Return [x, y] of the center of cell containing provided text 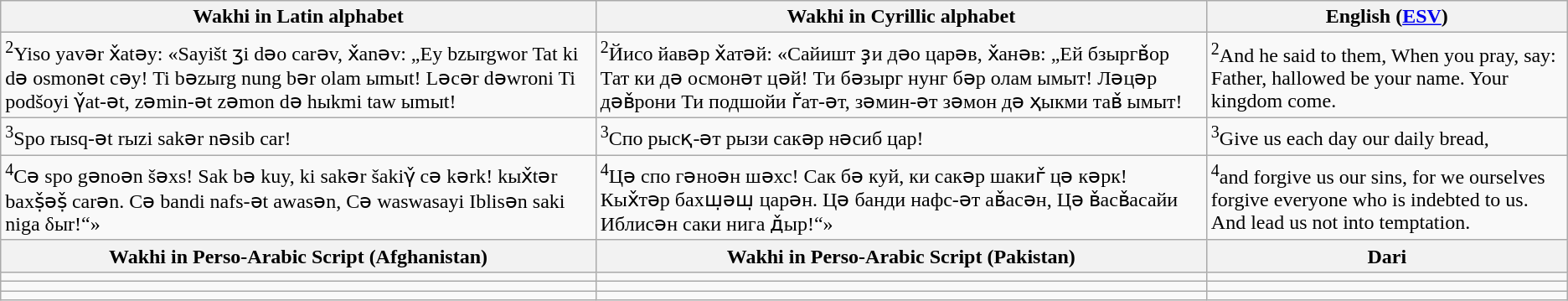
4and forgive us our sins, for we ourselves forgive everyone who is indebted to us. And lead us not into temptation. [1387, 198]
3Give us each day our daily bread, [1387, 136]
4Cə spo gənoən šəxs! Sak bə kuy, ki sakər šakiγ̌ cə kərk! kыx̌tər baxṣ̌əṣ̌ carən. Cə bandi nafs-ət awasən, Cə waswasayi Iblisən saki niga δыr!“» [298, 198]
Dari [1387, 256]
Wakhi in Latin alphabet [298, 17]
2And he said to them, When you pray, say: Father, hallowed be your name. Your kingdom come. [1387, 75]
Wakhi in Cyrillic alphabet [901, 17]
Wakhi in Perso-Arabic Script (Pakistan) [901, 256]
3Spo rыsq-ət rыzi sakər nəsib car! [298, 136]
3Спо рысқ-əт рызи сакəр нəсиб цар! [901, 136]
English (ESV) [1387, 17]
Wakhi in Perso-Arabic Script (Afghanistan) [298, 256]
4Цə спо гəноəн шəхс! Сак бə куй, ки сакəр шакиг̌ цə кəрк! Кых̌тəр бахш̣əш̣ царəн. Цə банди нафс-əт ав̌асəн, Цə в̌асв̌асайи Иблисəн саки нига д̌ыр!“» [901, 198]
